Return the [x, y] coordinate for the center point of the cell that contains the specified text.  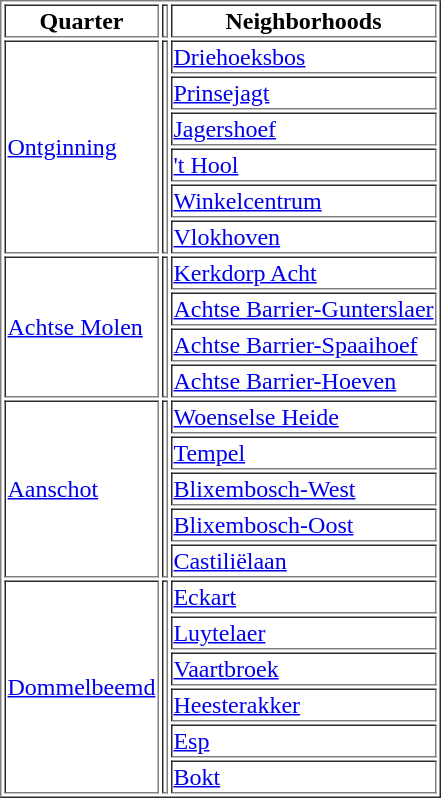
't Hool [303, 164]
Blixembosch-West [303, 488]
Kerkdorp Acht [303, 272]
Achtse Barrier-Hoeven [303, 380]
Heesterakker [303, 704]
Vlokhoven [303, 236]
Eckart [303, 596]
Esp [303, 740]
Achtse Barrier-Spaaihoef [303, 344]
Quarter [81, 20]
Neighborhoods [303, 20]
Blixembosch-Oost [303, 524]
Bokt [303, 776]
Achtse Barrier-Gunterslaer [303, 308]
Winkelcentrum [303, 200]
Luytelaer [303, 632]
Prinsejagt [303, 92]
Dommelbeemd [81, 686]
Jagershoef [303, 128]
Achtse Molen [81, 326]
Woenselse Heide [303, 416]
Aanschot [81, 488]
Tempel [303, 452]
Vaartbroek [303, 668]
Ontginning [81, 146]
Castiliëlaan [303, 560]
Driehoeksbos [303, 56]
